Capture the cell that displays the provided text and extract its (X, Y) central coordinate. 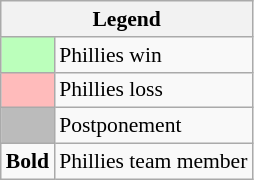
Phillies team member (153, 162)
Phillies win (153, 55)
Bold (28, 162)
Postponement (153, 126)
Legend (127, 19)
Phillies loss (153, 90)
